Locate the cell with the specified text and output its (X, Y) center coordinate. 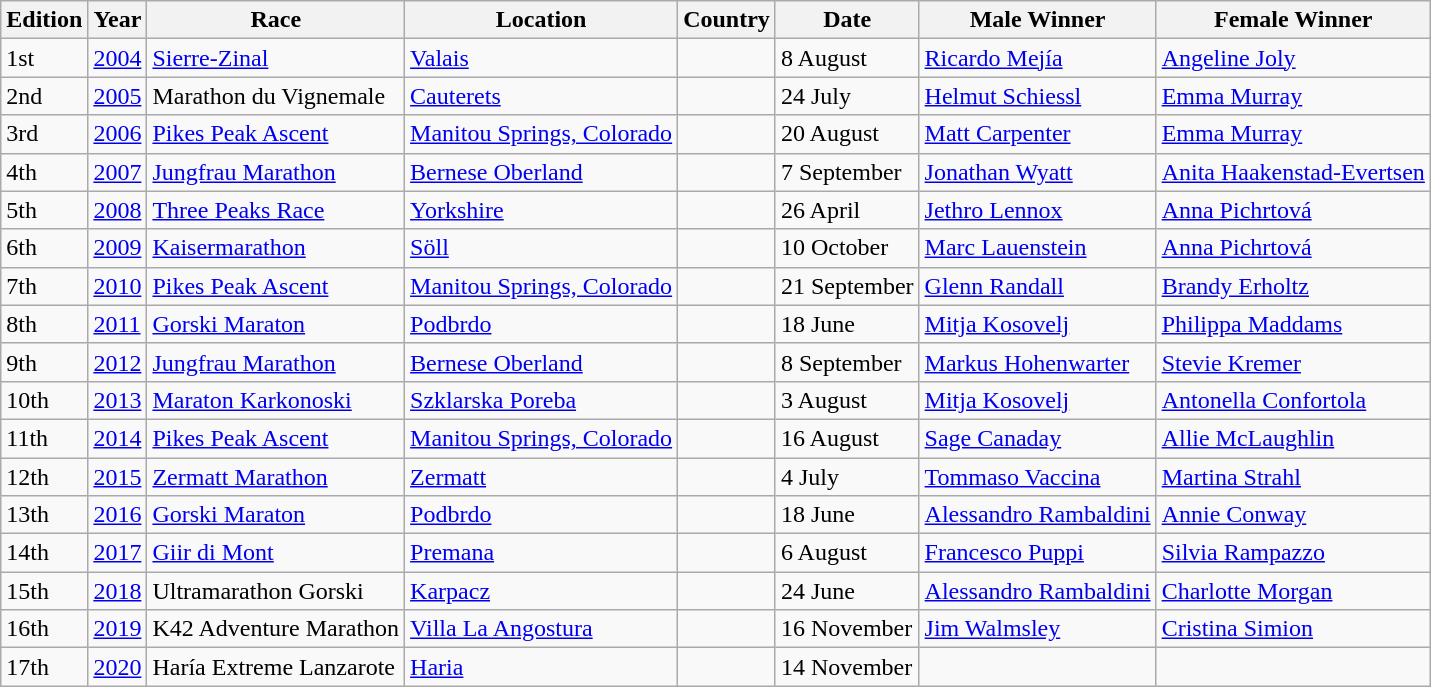
1st (44, 58)
8 August (847, 58)
2009 (118, 248)
Angeline Joly (1293, 58)
Antonella Confortola (1293, 400)
4 July (847, 477)
Villa La Angostura (542, 629)
7th (44, 286)
Ultramarathon Gorski (276, 591)
Maraton Karkonoski (276, 400)
Tommaso Vaccina (1038, 477)
2013 (118, 400)
2020 (118, 667)
2015 (118, 477)
21 September (847, 286)
Söll (542, 248)
Cristina Simion (1293, 629)
Valais (542, 58)
Anita Haakenstad-Evertsen (1293, 172)
5th (44, 210)
Yorkshire (542, 210)
6th (44, 248)
16 November (847, 629)
Jonathan Wyatt (1038, 172)
Country (727, 20)
Stevie Kremer (1293, 362)
16th (44, 629)
2005 (118, 96)
15th (44, 591)
14th (44, 553)
Matt Carpenter (1038, 134)
2007 (118, 172)
Francesco Puppi (1038, 553)
K42 Adventure Marathon (276, 629)
Zermatt Marathon (276, 477)
Annie Conway (1293, 515)
10 October (847, 248)
2017 (118, 553)
Female Winner (1293, 20)
14 November (847, 667)
Marc Lauenstein (1038, 248)
Martina Strahl (1293, 477)
12th (44, 477)
Szklarska Poreba (542, 400)
Year (118, 20)
24 July (847, 96)
Ricardo Mejía (1038, 58)
2012 (118, 362)
Kaisermarathon (276, 248)
Helmut Schiessl (1038, 96)
Markus Hohenwarter (1038, 362)
Male Winner (1038, 20)
Location (542, 20)
11th (44, 438)
Haria (542, 667)
2019 (118, 629)
Karpacz (542, 591)
Philippa Maddams (1293, 324)
4th (44, 172)
7 September (847, 172)
9th (44, 362)
6 August (847, 553)
2018 (118, 591)
Giir di Mont (276, 553)
Sierre-Zinal (276, 58)
Date (847, 20)
17th (44, 667)
2nd (44, 96)
Premana (542, 553)
Race (276, 20)
Three Peaks Race (276, 210)
2016 (118, 515)
Jethro Lennox (1038, 210)
Zermatt (542, 477)
Sage Canaday (1038, 438)
Allie McLaughlin (1293, 438)
Glenn Randall (1038, 286)
Haría Extreme Lanzarote (276, 667)
10th (44, 400)
2014 (118, 438)
8th (44, 324)
Jim Walmsley (1038, 629)
2011 (118, 324)
24 June (847, 591)
8 September (847, 362)
16 August (847, 438)
2004 (118, 58)
Marathon du Vignemale (276, 96)
20 August (847, 134)
Charlotte Morgan (1293, 591)
Cauterets (542, 96)
2006 (118, 134)
26 April (847, 210)
13th (44, 515)
3 August (847, 400)
Silvia Rampazzo (1293, 553)
3rd (44, 134)
2010 (118, 286)
2008 (118, 210)
Edition (44, 20)
Brandy Erholtz (1293, 286)
